Provide the (x, y) coordinate of the cell's center where the given text is located.  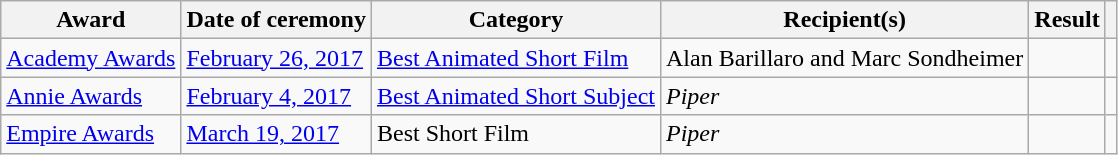
Alan Barillaro and Marc Sondheimer (844, 58)
Best Short Film (516, 134)
Award (91, 20)
March 19, 2017 (276, 134)
Empire Awards (91, 134)
Academy Awards (91, 58)
Recipient(s) (844, 20)
Category (516, 20)
February 26, 2017 (276, 58)
February 4, 2017 (276, 96)
Result (1067, 20)
Best Animated Short Subject (516, 96)
Annie Awards (91, 96)
Date of ceremony (276, 20)
Best Animated Short Film (516, 58)
